Output the [X, Y] coordinate of the center of the cell containing the given text.  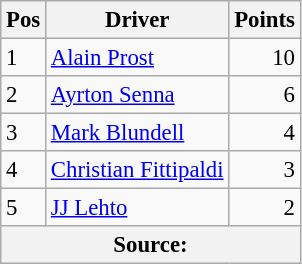
Points [264, 20]
Mark Blundell [138, 133]
Driver [138, 20]
10 [264, 58]
Alain Prost [138, 58]
6 [264, 95]
5 [24, 208]
Ayrton Senna [138, 95]
JJ Lehto [138, 208]
Christian Fittipaldi [138, 170]
1 [24, 58]
Source: [151, 245]
Pos [24, 20]
